For the text-containing cell, return its midpoint in (X, Y) coordinate format. 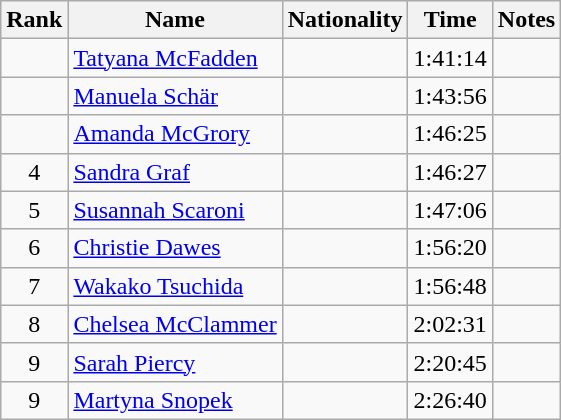
1:56:48 (450, 286)
1:56:20 (450, 248)
Name (175, 20)
1:43:56 (450, 96)
Susannah Scaroni (175, 210)
Amanda McGrory (175, 134)
Chelsea McClammer (175, 324)
1:47:06 (450, 210)
6 (34, 248)
1:46:25 (450, 134)
Christie Dawes (175, 248)
Rank (34, 20)
Wakako Tsuchida (175, 286)
Manuela Schär (175, 96)
8 (34, 324)
Sarah Piercy (175, 362)
Tatyana McFadden (175, 58)
Notes (526, 20)
5 (34, 210)
2:26:40 (450, 400)
4 (34, 172)
Martyna Snopek (175, 400)
2:20:45 (450, 362)
Sandra Graf (175, 172)
7 (34, 286)
Time (450, 20)
Nationality (345, 20)
2:02:31 (450, 324)
1:41:14 (450, 58)
1:46:27 (450, 172)
